Provide the [x, y] coordinate of the cell's center where the given text is located.  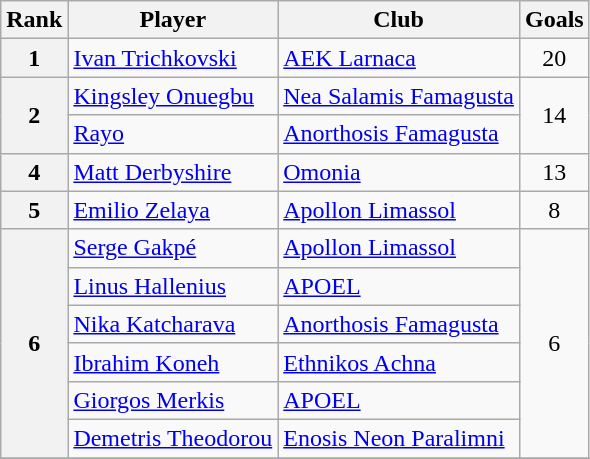
Omonia [399, 172]
20 [554, 58]
Matt Derbyshire [173, 172]
Ibrahim Koneh [173, 362]
Demetris Theodorou [173, 438]
Serge Gakpé [173, 248]
Ethnikos Achna [399, 362]
Rayo [173, 134]
2 [34, 115]
Club [399, 20]
Enosis Neon Paralimni [399, 438]
Nea Salamis Famagusta [399, 96]
Kingsley Onuegbu [173, 96]
Giorgos Merkis [173, 400]
13 [554, 172]
AEK Larnaca [399, 58]
Emilio Zelaya [173, 210]
Player [173, 20]
1 [34, 58]
4 [34, 172]
Linus Hallenius [173, 286]
Nika Katcharava [173, 324]
8 [554, 210]
Goals [554, 20]
5 [34, 210]
Ivan Trichkovski [173, 58]
Rank [34, 20]
14 [554, 115]
